Find where the given text appears and provide that cell's center as [X, Y] coordinate. 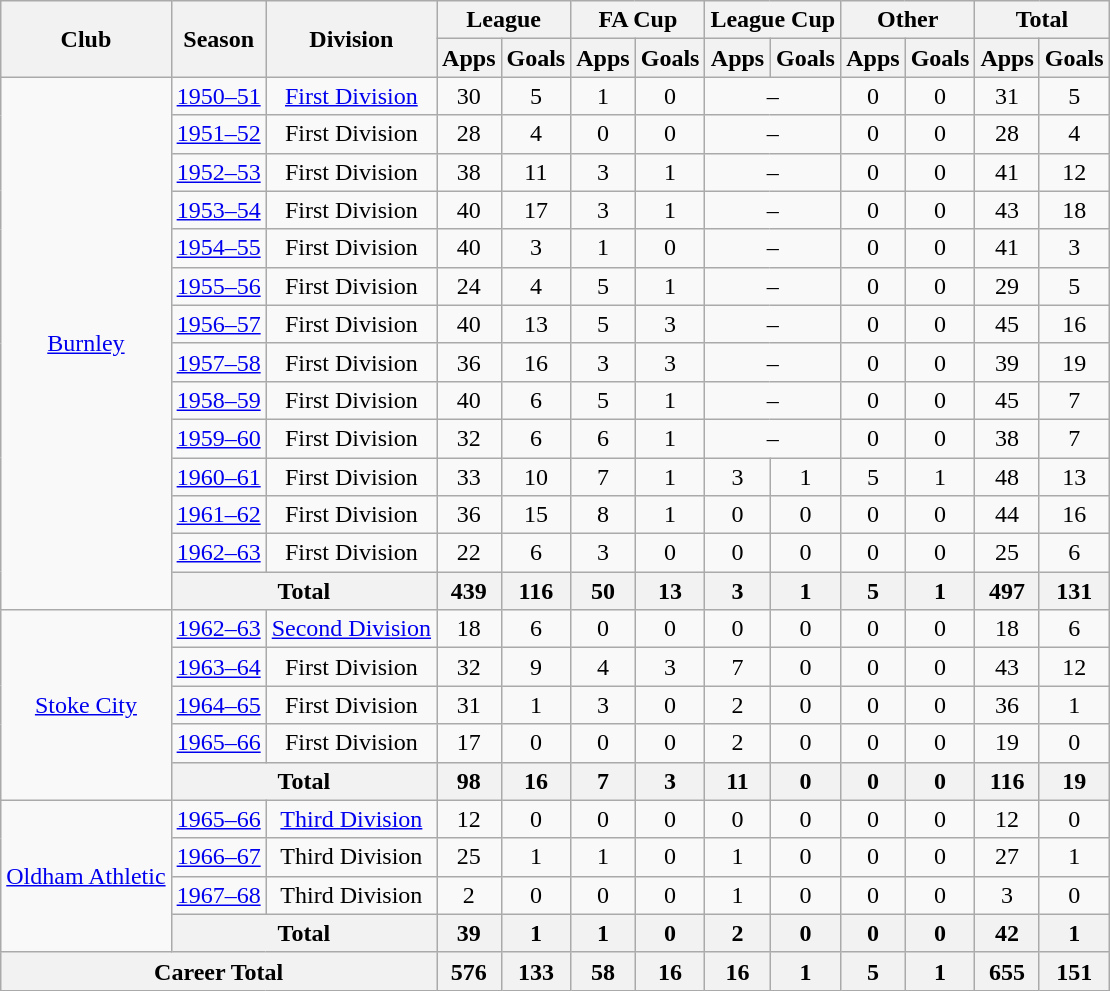
1950–51 [218, 96]
1967–68 [218, 895]
133 [536, 971]
98 [469, 781]
1956–57 [218, 324]
9 [536, 667]
Other [908, 20]
FA Cup [638, 20]
29 [1007, 286]
1959–60 [218, 438]
42 [1007, 933]
24 [469, 286]
22 [469, 553]
Season [218, 39]
1958–59 [218, 400]
Oldham Athletic [86, 876]
1953–54 [218, 210]
League [504, 20]
Division [351, 39]
Club [86, 39]
497 [1007, 591]
1951–52 [218, 134]
1952–53 [218, 172]
50 [603, 591]
Second Division [351, 629]
48 [1007, 477]
1954–55 [218, 248]
27 [1007, 857]
1961–62 [218, 515]
1960–61 [218, 477]
15 [536, 515]
1964–65 [218, 705]
33 [469, 477]
30 [469, 96]
439 [469, 591]
58 [603, 971]
44 [1007, 515]
Career Total [219, 971]
1955–56 [218, 286]
655 [1007, 971]
Burnley [86, 344]
1957–58 [218, 362]
Stoke City [86, 705]
1963–64 [218, 667]
League Cup [773, 20]
1966–67 [218, 857]
576 [469, 971]
10 [536, 477]
151 [1074, 971]
131 [1074, 591]
8 [603, 515]
